Detect which cell encompasses the target text, then output its (X, Y) center coordinate. 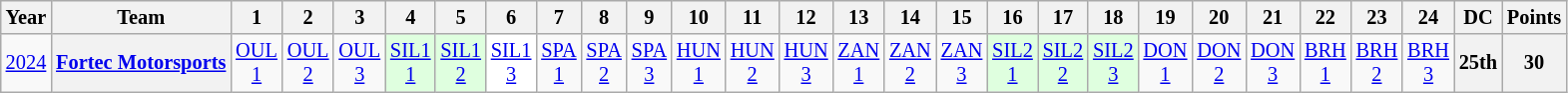
2 (308, 17)
ZAN2 (910, 63)
5 (460, 17)
SIL21 (1012, 63)
Fortec Motorsports (141, 63)
SIL12 (460, 63)
SPA2 (605, 63)
DON2 (1219, 63)
SPA3 (649, 63)
9 (649, 17)
SIL13 (511, 63)
12 (806, 17)
14 (910, 17)
4 (410, 17)
6 (511, 17)
3 (359, 17)
13 (858, 17)
SIL11 (410, 63)
OUL1 (257, 63)
ZAN3 (962, 63)
DC (1478, 17)
10 (699, 17)
7 (559, 17)
SIL23 (1113, 63)
OUL2 (308, 63)
BRH2 (1377, 63)
23 (1377, 17)
SPA1 (559, 63)
11 (753, 17)
SIL22 (1063, 63)
19 (1166, 17)
2024 (26, 63)
15 (962, 17)
BRH1 (1325, 63)
OUL3 (359, 63)
1 (257, 17)
ZAN1 (858, 63)
Points (1534, 17)
17 (1063, 17)
DON1 (1166, 63)
30 (1534, 63)
Team (141, 17)
21 (1273, 17)
HUN2 (753, 63)
DON3 (1273, 63)
HUN3 (806, 63)
8 (605, 17)
25th (1478, 63)
22 (1325, 17)
BRH3 (1428, 63)
24 (1428, 17)
HUN1 (699, 63)
20 (1219, 17)
Year (26, 17)
18 (1113, 17)
16 (1012, 17)
